Identify which cell holds the provided text, then report its (X, Y) central coordinate. 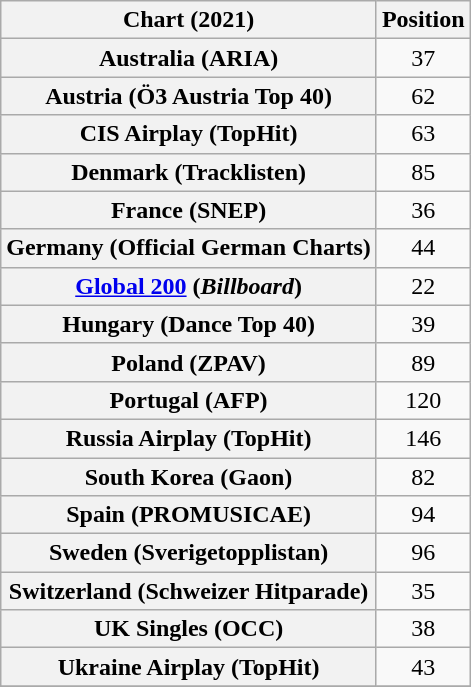
Global 200 (Billboard) (189, 286)
22 (423, 286)
85 (423, 172)
35 (423, 591)
Spain (PROMUSICAE) (189, 515)
Germany (Official German Charts) (189, 248)
120 (423, 400)
France (SNEP) (189, 210)
82 (423, 477)
146 (423, 438)
Portugal (AFP) (189, 400)
37 (423, 58)
Australia (ARIA) (189, 58)
Denmark (Tracklisten) (189, 172)
63 (423, 134)
43 (423, 667)
89 (423, 362)
Austria (Ö3 Austria Top 40) (189, 96)
CIS Airplay (TopHit) (189, 134)
39 (423, 324)
Poland (ZPAV) (189, 362)
62 (423, 96)
36 (423, 210)
Hungary (Dance Top 40) (189, 324)
UK Singles (OCC) (189, 629)
Switzerland (Schweizer Hitparade) (189, 591)
Ukraine Airplay (TopHit) (189, 667)
Position (423, 20)
South Korea (Gaon) (189, 477)
96 (423, 553)
Sweden (Sverigetopplistan) (189, 553)
Russia Airplay (TopHit) (189, 438)
Chart (2021) (189, 20)
44 (423, 248)
94 (423, 515)
38 (423, 629)
